Search for the cell housing the specified text and yield its [X, Y] center coordinate. 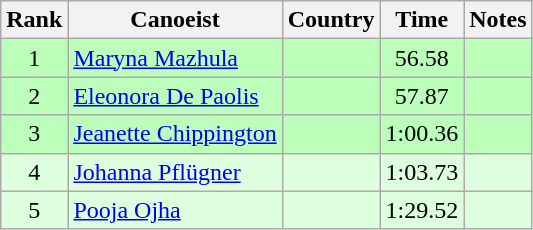
5 [34, 210]
3 [34, 134]
2 [34, 96]
Rank [34, 20]
Pooja Ojha [175, 210]
1 [34, 58]
1:03.73 [422, 172]
Johanna Pflügner [175, 172]
Eleonora De Paolis [175, 96]
Canoeist [175, 20]
56.58 [422, 58]
Country [331, 20]
4 [34, 172]
Time [422, 20]
1:00.36 [422, 134]
57.87 [422, 96]
Jeanette Chippington [175, 134]
Notes [498, 20]
Maryna Mazhula [175, 58]
1:29.52 [422, 210]
